From the cell containing the given text, extract its center point as (x, y) coordinate. 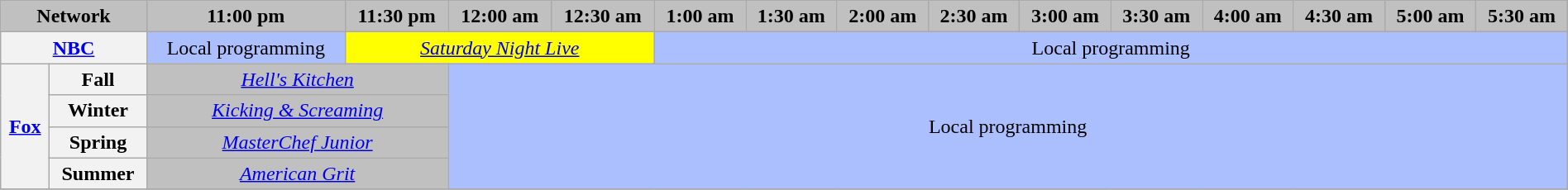
2:00 am (882, 17)
Network (74, 17)
5:30 am (1522, 17)
Spring (98, 142)
1:30 am (791, 17)
5:00 am (1430, 17)
11:00 pm (246, 17)
3:00 am (1065, 17)
4:00 am (1248, 17)
American Grit (298, 173)
11:30 pm (397, 17)
NBC (74, 48)
Summer (98, 173)
Fall (98, 79)
4:30 am (1339, 17)
Winter (98, 111)
1:00 am (700, 17)
2:30 am (973, 17)
Hell's Kitchen (298, 79)
Saturday Night Live (500, 48)
3:30 am (1156, 17)
MasterChef Junior (298, 142)
Fox (25, 126)
12:00 am (500, 17)
Kicking & Screaming (298, 111)
12:30 am (604, 17)
